Search for the cell housing the specified text and yield its [x, y] center coordinate. 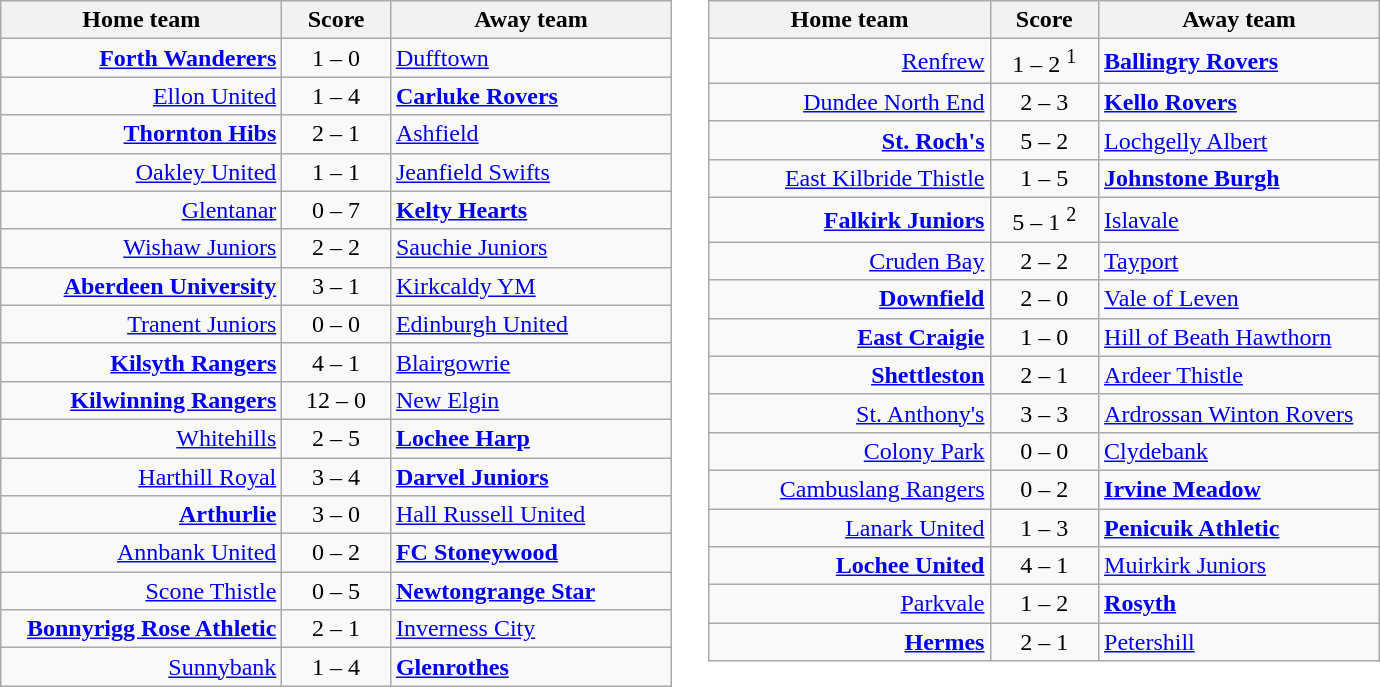
Shettleston [850, 375]
Tranent Juniors [142, 324]
3 – 3 [1044, 413]
Renfrew [850, 62]
Cruden Bay [850, 261]
Islavale [1240, 220]
Parkvale [850, 604]
Colony Park [850, 451]
5 – 2 [1044, 140]
Annbank United [142, 553]
Glentanar [142, 210]
0 – 5 [336, 591]
Ashfield [530, 134]
5 – 1 2 [1044, 220]
Blairgowrie [530, 362]
Cambuslang Rangers [850, 489]
Glenrothes [530, 667]
Jeanfield Swifts [530, 172]
Muirkirk Juniors [1240, 566]
FC Stoneywood [530, 553]
Ballingry Rovers [1240, 62]
Irvine Meadow [1240, 489]
Scone Thistle [142, 591]
1 – 2 [1044, 604]
Lanark United [850, 528]
Aberdeen University [142, 286]
Penicuik Athletic [1240, 528]
12 – 0 [336, 400]
Ellon United [142, 96]
Falkirk Juniors [850, 220]
3 – 0 [336, 515]
Lochee United [850, 566]
Forth Wanderers [142, 58]
Clydebank [1240, 451]
Harthill Royal [142, 477]
Kelty Hearts [530, 210]
1 – 3 [1044, 528]
Edinburgh United [530, 324]
Tayport [1240, 261]
East Kilbride Thistle [850, 178]
Ardrossan Winton Rovers [1240, 413]
New Elgin [530, 400]
Petershill [1240, 642]
East Craigie [850, 337]
3 – 4 [336, 477]
Lochee Harp [530, 438]
Kilsyth Rangers [142, 362]
Inverness City [530, 629]
Johnstone Burgh [1240, 178]
Newtongrange Star [530, 591]
St. Roch's [850, 140]
Oakley United [142, 172]
Hermes [850, 642]
Kilwinning Rangers [142, 400]
Lochgelly Albert [1240, 140]
1 – 2 1 [1044, 62]
Sauchie Juniors [530, 248]
Dundee North End [850, 102]
3 – 1 [336, 286]
St. Anthony's [850, 413]
Carluke Rovers [530, 96]
Hill of Beath Hawthorn [1240, 337]
Whitehills [142, 438]
Ardeer Thistle [1240, 375]
Darvel Juniors [530, 477]
2 – 3 [1044, 102]
1 – 1 [336, 172]
2 – 5 [336, 438]
Kello Rovers [1240, 102]
Kirkcaldy YM [530, 286]
1 – 5 [1044, 178]
Arthurlie [142, 515]
Rosyth [1240, 604]
Hall Russell United [530, 515]
Bonnyrigg Rose Athletic [142, 629]
Dufftown [530, 58]
Downfield [850, 299]
Sunnybank [142, 667]
Vale of Leven [1240, 299]
2 – 0 [1044, 299]
0 – 7 [336, 210]
Thornton Hibs [142, 134]
Wishaw Juniors [142, 248]
